Capture the cell that displays the provided text and extract its (X, Y) central coordinate. 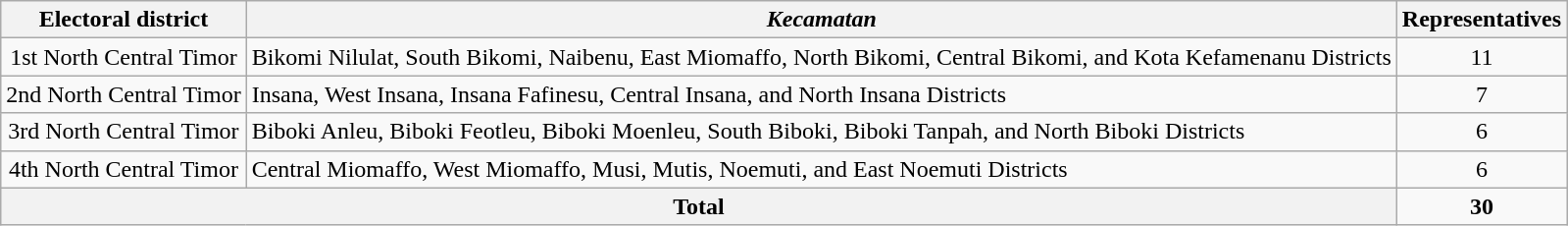
3rd North Central Timor (124, 132)
11 (1481, 57)
7 (1481, 94)
Representatives (1481, 20)
Electoral district (124, 20)
Central Miomaffo, West Miomaffo, Musi, Mutis, Noemuti, and East Noemuti Districts (822, 169)
30 (1481, 206)
Kecamatan (822, 20)
Total (699, 206)
1st North Central Timor (124, 57)
Bikomi Nilulat, South Bikomi, Naibenu, East Miomaffo, North Bikomi, Central Bikomi, and Kota Kefamenanu Districts (822, 57)
Biboki Anleu, Biboki Feotleu, Biboki Moenleu, South Biboki, Biboki Tanpah, and North Biboki Districts (822, 132)
2nd North Central Timor (124, 94)
Insana, West Insana, Insana Fafinesu, Central Insana, and North Insana Districts (822, 94)
4th North Central Timor (124, 169)
